Extract the [x, y] coordinate from the center of the cell holding the provided text.  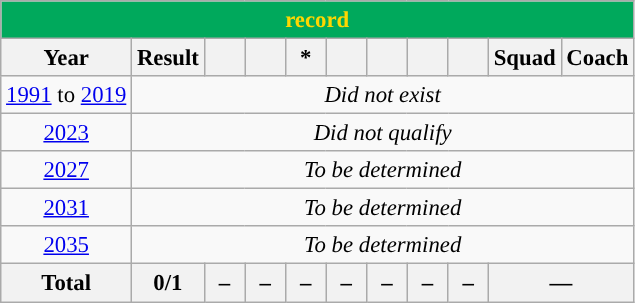
1991 to 2019 [66, 95]
Did not exist [383, 95]
Total [66, 283]
Result [168, 58]
Year [66, 58]
2027 [66, 170]
2023 [66, 133]
— [560, 283]
* [306, 58]
2031 [66, 208]
record [318, 20]
Squad [524, 58]
0/1 [168, 283]
Coach [598, 58]
2035 [66, 245]
Did not qualify [383, 133]
